Scan for the cell matching the given text and deliver its (x, y) coordinate at center. 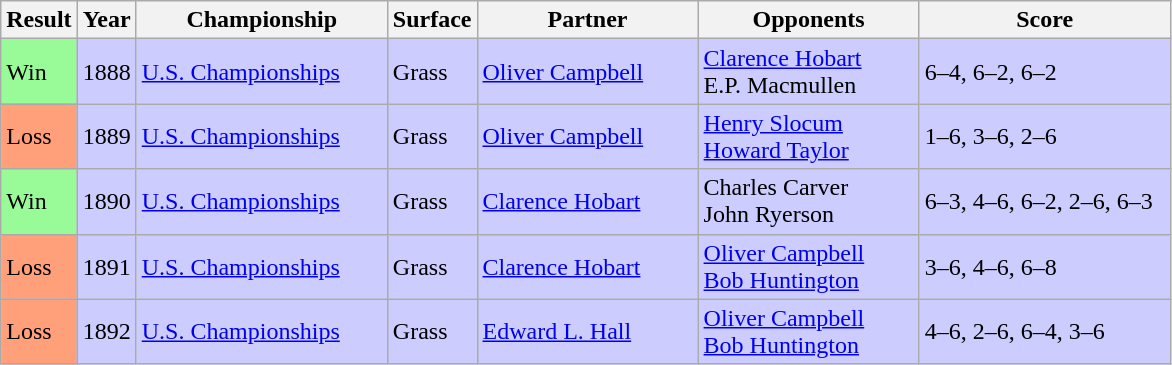
Edward L. Hall (588, 332)
1892 (106, 332)
Charles Carver John Ryerson (808, 202)
Partner (588, 20)
4–6, 2–6, 6–4, 3–6 (1044, 332)
Henry Slocum Howard Taylor (808, 136)
1890 (106, 202)
1889 (106, 136)
Opponents (808, 20)
Year (106, 20)
6–4, 6–2, 6–2 (1044, 72)
Score (1044, 20)
1888 (106, 72)
Surface (432, 20)
1891 (106, 266)
3–6, 4–6, 6–8 (1044, 266)
Clarence Hobart E.P. Macmullen (808, 72)
1–6, 3–6, 2–6 (1044, 136)
Championship (262, 20)
Result (39, 20)
6–3, 4–6, 6–2, 2–6, 6–3 (1044, 202)
